Locate the cell with the specified text and output its (X, Y) center coordinate. 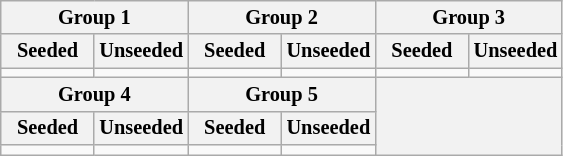
Group 4 (94, 94)
Group 5 (282, 94)
Group 2 (282, 17)
Group 3 (468, 17)
Group 1 (94, 17)
